Return (X, Y) of the center of cell containing provided text 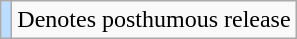
Denotes posthumous release (154, 20)
